Scan for the cell matching the given text and deliver its [X, Y] coordinate at center. 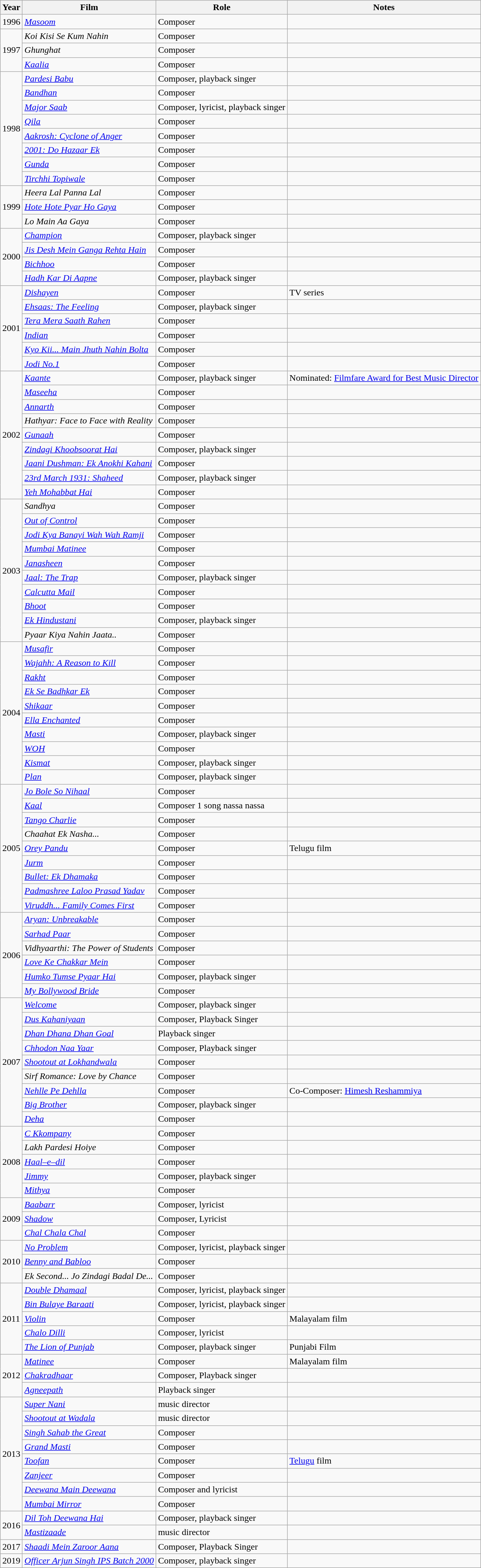
Chakradhaar [89, 1376]
2004 [11, 713]
Yeh Mohabbat Hai [89, 492]
Rakht [89, 677]
Agneepath [89, 1390]
Mumbai Matinee [89, 549]
Welcome [89, 1005]
Dishayen [89, 292]
Hathyar: Face to Face with Reality [89, 421]
Co-Composer: Himesh Reshammiya [384, 1091]
Shadow [89, 1219]
Zanjeer [89, 1475]
Shootout at Wadala [89, 1418]
Notes [384, 7]
Champion [89, 235]
Viruddh... Family Comes First [89, 905]
Violin [89, 1318]
2019 [11, 1561]
Kismat [89, 763]
2002 [11, 435]
Jis Desh Mein Ganga Rehta Hain [89, 250]
1998 [11, 128]
My Bollywood Bride [89, 991]
Deha [89, 1119]
Chaahat Ek Nasha... [89, 834]
Shootout at Lokhandwala [89, 1062]
Lakh Pardesi Hoiye [89, 1148]
Nominated: Filmfare Award for Best Music Director [384, 378]
Double Dhamaal [89, 1290]
Out of Control [89, 520]
Annarth [89, 406]
Big Brother [89, 1105]
1996 [11, 22]
Film [89, 7]
Chal Chala Chal [89, 1233]
Calcutta Mail [89, 592]
Jimmy [89, 1176]
Shaadi Mein Zaroor Aana [89, 1547]
Jodi Kya Banayi Wah Wah Ramji [89, 535]
Pyaar Kiya Nahin Jaata.. [89, 635]
Plan [89, 777]
Heera Lal Panna Lal [89, 193]
Tango Charlie [89, 820]
C Kkompany [89, 1133]
Bhoot [89, 606]
2001: Do Hazaar Ek [89, 150]
Toofan [89, 1461]
2007 [11, 1062]
Kaante [89, 378]
Nehlle Pe Dehlla [89, 1091]
Koi Kisi Se Kum Nahin [89, 36]
Ehsaas: The Feeling [89, 307]
Qila [89, 121]
Year [11, 7]
Ek Se Badhkar Ek [89, 692]
Baabarr [89, 1204]
Orey Pandu [89, 848]
Super Nani [89, 1404]
The Lion of Punjab [89, 1347]
Aryan: Unbreakable [89, 920]
Tera Mera Saath Rahen [89, 321]
2005 [11, 848]
Grand Masti [89, 1447]
Punjabi Film [384, 1347]
2016 [11, 1525]
Composer and lyricist [222, 1489]
Haal–e–dil [89, 1162]
2017 [11, 1547]
Jaani Dushman: Ek Anokhi Kahani [89, 464]
Ek Hindustani [89, 620]
Ek Second... Jo Zindagi Badal De... [89, 1276]
Hadh Kar Di Aapne [89, 278]
23rd March 1931: Shaheed [89, 478]
Sirf Romance: Love by Chance [89, 1076]
Ghunghat [89, 50]
Tirchhi Topiwale [89, 179]
Composer, Lyricist [222, 1219]
Composer 1 song nassa nassa [222, 805]
Dil Toh Deewana Hai [89, 1518]
Jaal: The Trap [89, 577]
1997 [11, 50]
Jodi No.1 [89, 364]
Bullet: Ek Dhamaka [89, 877]
Sarhad Paar [89, 934]
Masti [89, 734]
Shikaar [89, 706]
Gunda [89, 164]
2008 [11, 1162]
Mumbai Mirror [89, 1504]
No Problem [89, 1247]
Kyo Kii... Main Jhuth Nahin Bolta [89, 349]
Bandhan [89, 93]
Pardesi Babu [89, 79]
Love Ke Chakkar Mein [89, 962]
Vidhyaarthi: The Power of Students [89, 948]
Sandhya [89, 506]
2001 [11, 328]
Bin Bulaye Baraati [89, 1304]
2013 [11, 1454]
Dhan Dhana Dhan Goal [89, 1033]
2009 [11, 1219]
Lo Main Aa Gaya [89, 221]
Hote Hote Pyar Ho Gaya [89, 207]
Indian [89, 335]
Zindagi Khoobsoorat Hai [89, 449]
Role [222, 7]
Musafir [89, 649]
Kaal [89, 805]
Janasheen [89, 563]
Wajahh: A Reason to Kill [89, 663]
Jo Bole So Nihaal [89, 791]
Gunaah [89, 435]
Dus Kahaniyaan [89, 1019]
TV series [384, 292]
Maseeha [89, 392]
Masoom [89, 22]
Matinee [89, 1361]
Singh Sahab the Great [89, 1432]
Padmashree Laloo Prasad Yadav [89, 891]
Officer Arjun Singh IPS Batch 2000 [89, 1561]
Chalo Dilli [89, 1333]
WOH [89, 748]
Kaalia [89, 64]
Bichhoo [89, 264]
Major Saab [89, 107]
2010 [11, 1261]
Mastizaade [89, 1532]
2003 [11, 571]
1999 [11, 207]
Benny and Babloo [89, 1261]
2006 [11, 955]
2012 [11, 1376]
Chhodon Naa Yaar [89, 1048]
Humko Tumse Pyaar Hai [89, 976]
Aakrosh: Cyclone of Anger [89, 136]
Deewana Main Deewana [89, 1489]
2000 [11, 257]
2011 [11, 1318]
Ella Enchanted [89, 720]
Jurm [89, 862]
Mithya [89, 1190]
